Determine the [x, y] coordinate at the center of the cell enclosing the given text.  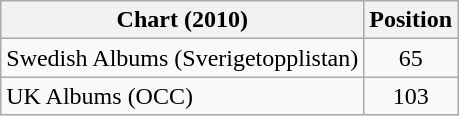
Position [411, 20]
65 [411, 58]
Swedish Albums (Sverigetopplistan) [182, 58]
103 [411, 96]
Chart (2010) [182, 20]
UK Albums (OCC) [182, 96]
